Output the (X, Y) coordinate of the center of the cell containing the given text.  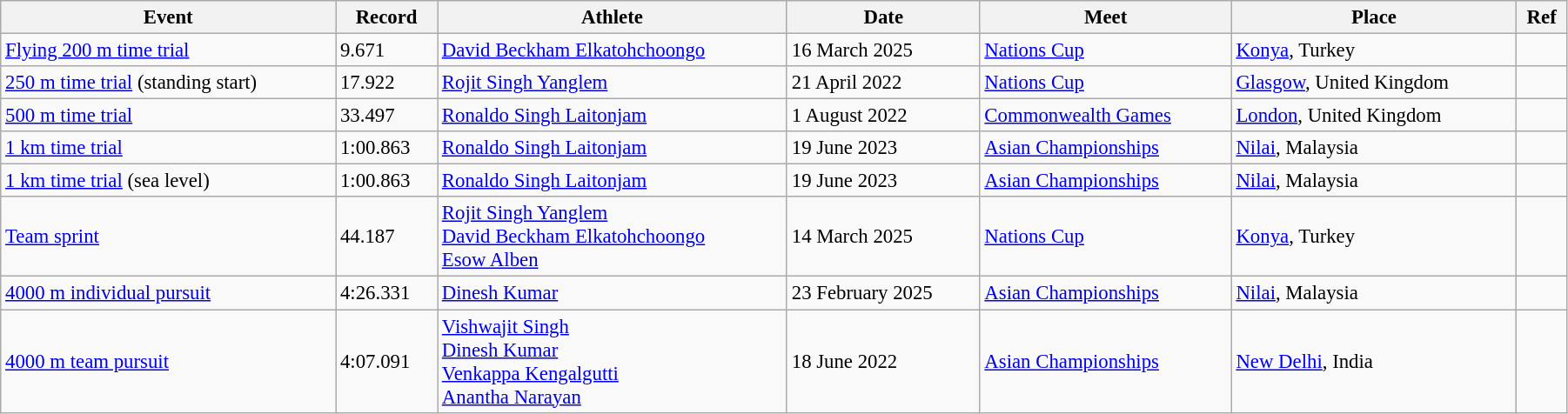
500 m time trial (169, 116)
1 km time trial (sea level) (169, 181)
Meet (1105, 17)
Vishwajit SinghDinesh KumarVenkappa KengalguttiAnantha Narayan (612, 362)
Event (169, 17)
London, United Kingdom (1374, 116)
14 March 2025 (883, 237)
New Delhi, India (1374, 362)
33.497 (386, 116)
18 June 2022 (883, 362)
16 March 2025 (883, 50)
Date (883, 17)
Glasgow, United Kingdom (1374, 83)
1 km time trial (169, 148)
9.671 (386, 50)
1 August 2022 (883, 116)
4:26.331 (386, 293)
23 February 2025 (883, 293)
4000 m team pursuit (169, 362)
Athlete (612, 17)
21 April 2022 (883, 83)
4:07.091 (386, 362)
Rojit Singh Yanglem (612, 83)
44.187 (386, 237)
Ref (1542, 17)
4000 m individual pursuit (169, 293)
Flying 200 m time trial (169, 50)
Rojit Singh YanglemDavid Beckham ElkatohchoongoEsow Alben (612, 237)
250 m time trial (standing start) (169, 83)
17.922 (386, 83)
David Beckham Elkatohchoongo (612, 50)
Commonwealth Games (1105, 116)
Place (1374, 17)
Dinesh Kumar (612, 293)
Team sprint (169, 237)
Record (386, 17)
